Locate the cell with the specified text and output its (x, y) center coordinate. 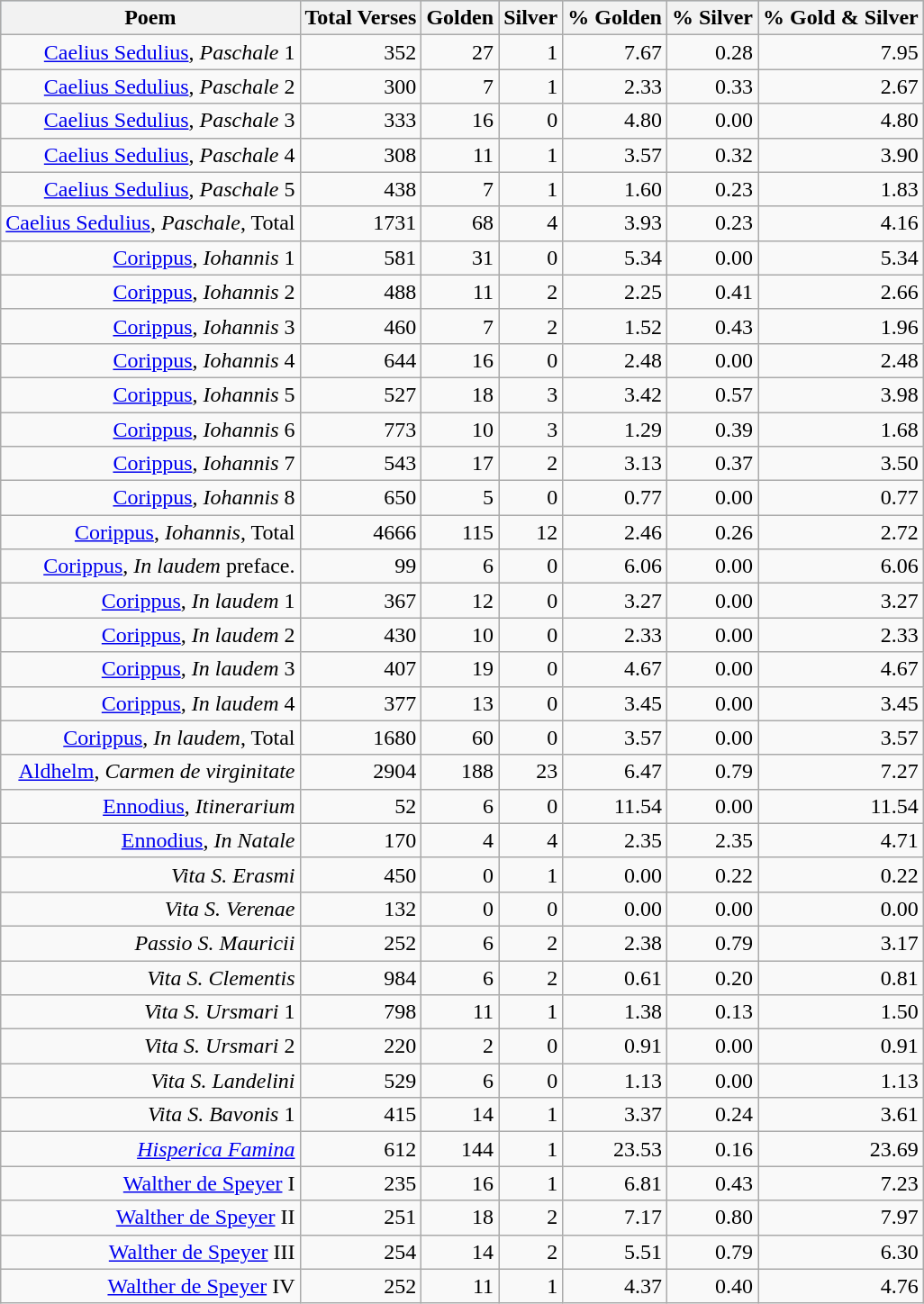
0.26 (711, 532)
2.46 (615, 532)
7.97 (841, 1218)
Walther de Speyer I (150, 1183)
367 (360, 601)
Ennodius, In Natale (150, 840)
% Silver (711, 18)
Corippus, Iohannis 6 (150, 430)
1.60 (615, 189)
Vita S. Bavonis 1 (150, 1115)
Walther de Speyer IV (150, 1286)
3.61 (841, 1115)
612 (360, 1149)
2.67 (841, 86)
430 (360, 635)
4.76 (841, 1286)
6.81 (615, 1183)
17 (460, 464)
Ennodius, Itinerarium (150, 806)
27 (460, 52)
Vita S. Clementis (150, 977)
19 (460, 669)
13 (460, 703)
0.16 (711, 1149)
Total Verses (360, 18)
438 (360, 189)
Walther de Speyer II (150, 1218)
415 (360, 1115)
1.29 (615, 430)
4.71 (841, 840)
984 (360, 977)
Corippus, In laudem, Total (150, 738)
Caelius Sedulius, Paschale 2 (150, 86)
Aldhelm, Carmen de virginitate (150, 772)
Vita S. Verenae (150, 909)
Corippus, In laudem 1 (150, 601)
Corippus, Iohannis 7 (150, 464)
352 (360, 52)
450 (360, 874)
132 (360, 909)
0.33 (711, 86)
Corippus, Iohannis 8 (150, 498)
3.13 (615, 464)
2.66 (841, 292)
Caelius Sedulius, Paschale 1 (150, 52)
650 (360, 498)
4.16 (841, 223)
Vita S. Landelini (150, 1081)
333 (360, 121)
1.50 (841, 1012)
0.39 (711, 430)
7.27 (841, 772)
3.37 (615, 1115)
Caelius Sedulius, Paschale 3 (150, 121)
Golden (460, 18)
7.95 (841, 52)
23.69 (841, 1149)
Vita S. Erasmi (150, 874)
Walther de Speyer III (150, 1252)
2904 (360, 772)
6.30 (841, 1252)
798 (360, 1012)
0.40 (711, 1286)
0.80 (711, 1218)
254 (360, 1252)
235 (360, 1183)
170 (360, 840)
3.42 (615, 394)
1.38 (615, 1012)
308 (360, 155)
Passio S. Mauricii (150, 943)
6.47 (615, 772)
0.57 (711, 394)
4666 (360, 532)
3.90 (841, 155)
0.37 (711, 464)
Corippus, Iohannis 1 (150, 258)
0.41 (711, 292)
Corippus, Iohannis 3 (150, 326)
3.93 (615, 223)
407 (360, 669)
460 (360, 326)
Corippus, In laudem 3 (150, 669)
23 (531, 772)
0.61 (615, 977)
644 (360, 360)
68 (460, 223)
Corippus, In laudem 4 (150, 703)
2.72 (841, 532)
% Golden (615, 18)
Corippus, Iohannis 2 (150, 292)
7.67 (615, 52)
2.25 (615, 292)
31 (460, 258)
Vita S. Ursmari 1 (150, 1012)
Hisperica Famina (150, 1149)
3.17 (841, 943)
Corippus, Iohannis 4 (150, 360)
527 (360, 394)
Corippus, Iohannis 5 (150, 394)
23.53 (615, 1149)
Caelius Sedulius, Paschale, Total (150, 223)
5.51 (615, 1252)
Corippus, In laudem 2 (150, 635)
581 (360, 258)
0.32 (711, 155)
7.17 (615, 1218)
300 (360, 86)
Corippus, In laudem preface. (150, 566)
220 (360, 1046)
Corippus, Iohannis, Total (150, 532)
Poem (150, 18)
529 (360, 1081)
1.68 (841, 430)
1731 (360, 223)
3.50 (841, 464)
2.38 (615, 943)
Vita S. Ursmari 2 (150, 1046)
1.52 (615, 326)
60 (460, 738)
Caelius Sedulius, Paschale 4 (150, 155)
52 (360, 806)
3.98 (841, 394)
115 (460, 532)
1680 (360, 738)
1.96 (841, 326)
Silver (531, 18)
% Gold & Silver (841, 18)
1.83 (841, 189)
0.13 (711, 1012)
0.24 (711, 1115)
144 (460, 1149)
0.28 (711, 52)
773 (360, 430)
7.23 (841, 1183)
4.37 (615, 1286)
0.81 (841, 977)
5 (460, 498)
251 (360, 1218)
99 (360, 566)
377 (360, 703)
488 (360, 292)
188 (460, 772)
0.20 (711, 977)
543 (360, 464)
Caelius Sedulius, Paschale 5 (150, 189)
